Scan for the cell matching the given text and deliver its [x, y] coordinate at center. 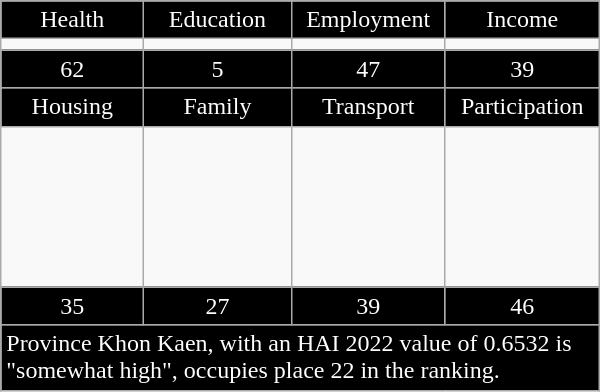
Participation [522, 107]
Transport [368, 107]
46 [522, 306]
35 [72, 306]
Education [218, 20]
Health [72, 20]
Housing [72, 107]
5 [218, 69]
Province Khon Kaen, with an HAI 2022 value of 0.6532 is "somewhat high", occupies place 22 in the ranking. [300, 358]
Income [522, 20]
Employment [368, 20]
62 [72, 69]
47 [368, 69]
Family [218, 107]
27 [218, 306]
